Find where the given text appears and provide that cell's center as (x, y) coordinate. 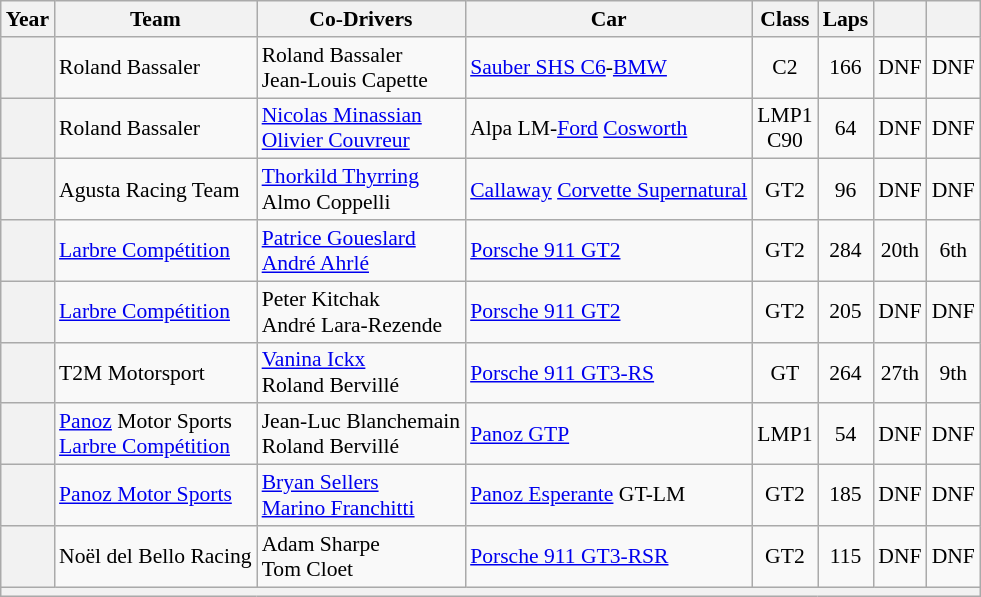
Roland Bassaler Jean-Louis Capette (362, 68)
Sauber SHS C6-BMW (608, 68)
185 (846, 496)
9th (954, 372)
LMP1 (784, 434)
205 (846, 312)
Noël del Bello Racing (156, 556)
Porsche 911 GT3-RS (608, 372)
Bryan Sellers Marino Franchitti (362, 496)
27th (900, 372)
Alpa LM-Ford Cosworth (608, 128)
96 (846, 190)
Adam Sharpe Tom Cloet (362, 556)
Laps (846, 19)
Panoz Motor Sports Larbre Compétition (156, 434)
T2M Motorsport (156, 372)
LMP1C90 (784, 128)
64 (846, 128)
Panoz Esperante GT-LM (608, 496)
Vanina Ickx Roland Bervillé (362, 372)
Agusta Racing Team (156, 190)
284 (846, 250)
Nicolas Minassian Olivier Couvreur (362, 128)
GT (784, 372)
Panoz Motor Sports (156, 496)
Year (28, 19)
115 (846, 556)
20th (900, 250)
Jean-Luc Blanchemain Roland Bervillé (362, 434)
Panoz GTP (608, 434)
Porsche 911 GT3-RSR (608, 556)
Co-Drivers (362, 19)
264 (846, 372)
Thorkild Thyrring Almo Coppelli (362, 190)
Team (156, 19)
54 (846, 434)
Patrice Goueslard André Ahrlé (362, 250)
Peter Kitchak André Lara-Rezende (362, 312)
6th (954, 250)
Class (784, 19)
Car (608, 19)
Callaway Corvette Supernatural (608, 190)
166 (846, 68)
C2 (784, 68)
